Provide the (x, y) coordinate of the cell's center where the given text is located.  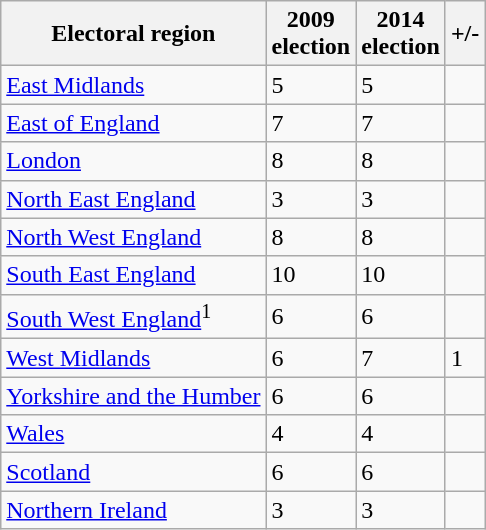
South East England (134, 275)
North West England (134, 237)
Wales (134, 434)
Electoral region (134, 34)
North East England (134, 199)
2014election (401, 34)
Northern Ireland (134, 510)
London (134, 161)
Yorkshire and the Humber (134, 396)
2009election (311, 34)
Scotland (134, 472)
1 (464, 358)
+/- (464, 34)
West Midlands (134, 358)
South West England1 (134, 316)
East Midlands (134, 85)
East of England (134, 123)
